Identify which cell holds the provided text, then report its [x, y] central coordinate. 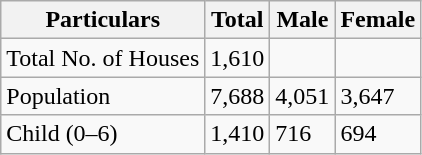
Total [238, 20]
694 [378, 134]
4,051 [302, 96]
Male [302, 20]
716 [302, 134]
Child (0–6) [103, 134]
Total No. of Houses [103, 58]
Female [378, 20]
Population [103, 96]
1,410 [238, 134]
7,688 [238, 96]
1,610 [238, 58]
3,647 [378, 96]
Particulars [103, 20]
